Identify which cell holds the provided text, then report its (X, Y) central coordinate. 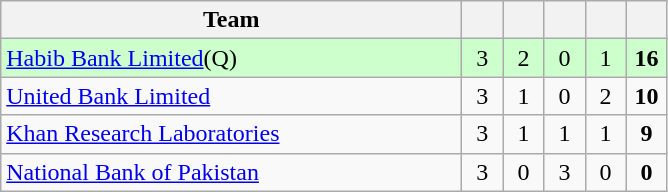
Team (232, 20)
10 (646, 96)
National Bank of Pakistan (232, 172)
Khan Research Laboratories (232, 134)
16 (646, 58)
9 (646, 134)
United Bank Limited (232, 96)
Habib Bank Limited(Q) (232, 58)
